Extract the (X, Y) coordinate from the center of the cell holding the provided text.  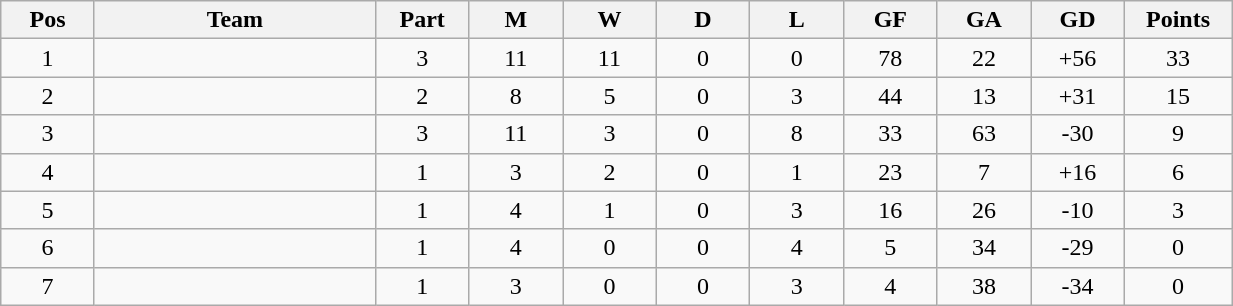
L (797, 20)
63 (984, 134)
-30 (1078, 134)
+56 (1078, 58)
+31 (1078, 96)
34 (984, 248)
23 (890, 172)
22 (984, 58)
Team (234, 20)
26 (984, 210)
13 (984, 96)
15 (1178, 96)
+16 (1078, 172)
-29 (1078, 248)
9 (1178, 134)
Part (422, 20)
M (516, 20)
GD (1078, 20)
GF (890, 20)
44 (890, 96)
Points (1178, 20)
W (610, 20)
Pos (48, 20)
-10 (1078, 210)
78 (890, 58)
16 (890, 210)
D (703, 20)
-34 (1078, 286)
GA (984, 20)
38 (984, 286)
